Determine the [x, y] coordinate at the center of the cell enclosing the given text.  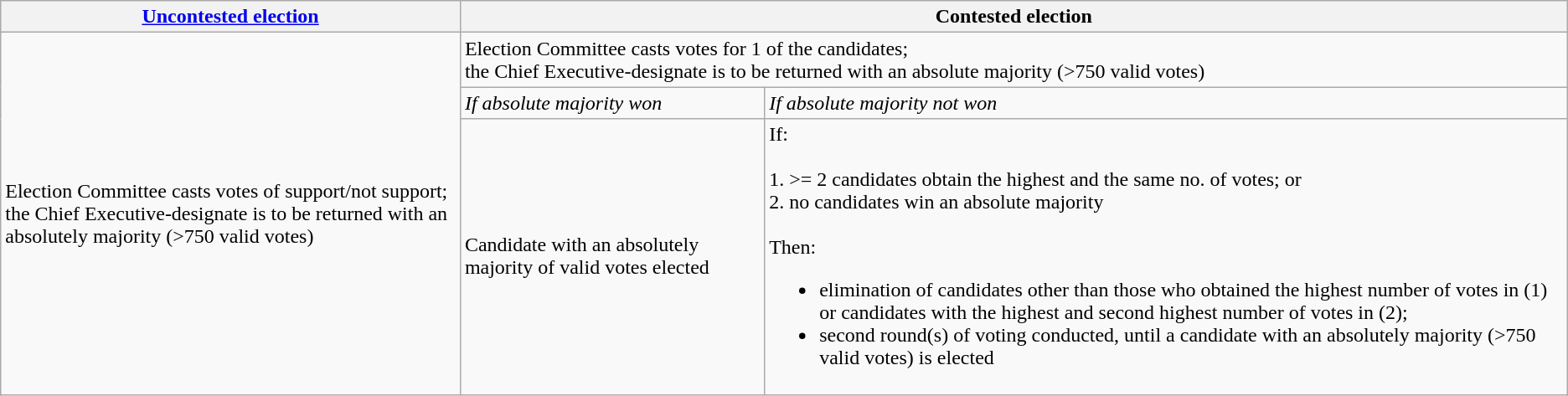
If absolute majority won [611, 103]
Election Committee casts votes of support/not support;the Chief Executive-designate is to be returned with an absolutely majority (>750 valid votes) [231, 213]
Contested election [1014, 17]
Candidate with an absolutely majority of valid votes elected [611, 256]
If absolute majority not won [1166, 103]
Election Committee casts votes for 1 of the candidates; the Chief Executive-designate is to be returned with an absolute majority (>750 valid votes) [1014, 60]
Uncontested election [231, 17]
